Return the [X, Y] coordinate for the center point of the cell that contains the specified text.  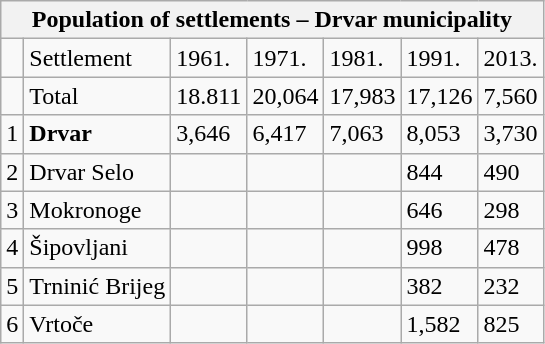
6 [12, 324]
3,730 [510, 134]
5 [12, 286]
825 [510, 324]
Šipovljani [98, 248]
1971. [286, 58]
6,417 [286, 134]
3 [12, 210]
2013. [510, 58]
1,582 [440, 324]
1961. [209, 58]
Total [98, 96]
Settlement [98, 58]
844 [440, 172]
646 [440, 210]
298 [510, 210]
Drvar Selo [98, 172]
3,646 [209, 134]
Population of settlements – Drvar municipality [272, 20]
Drvar [98, 134]
490 [510, 172]
20,064 [286, 96]
232 [510, 286]
17,126 [440, 96]
17,983 [362, 96]
382 [440, 286]
Trninić Brijeg [98, 286]
8,053 [440, 134]
4 [12, 248]
1 [12, 134]
478 [510, 248]
998 [440, 248]
Mokronoge [98, 210]
1991. [440, 58]
1981. [362, 58]
2 [12, 172]
7,560 [510, 96]
Vrtoče [98, 324]
7,063 [362, 134]
18.811 [209, 96]
